Search for the cell housing the specified text and yield its (X, Y) center coordinate. 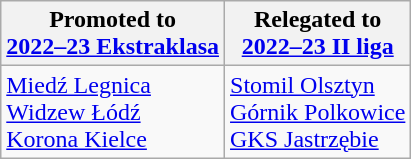
Promoted to2022–23 Ekstraklasa (113, 34)
Miedź Legnica Widzew Łódź Korona Kielce (113, 112)
Stomil Olsztyn Górnik Polkowice GKS Jastrzębie (318, 112)
Relegated to2022–23 II liga (318, 34)
